For the text-containing cell, return its midpoint in (X, Y) coordinate format. 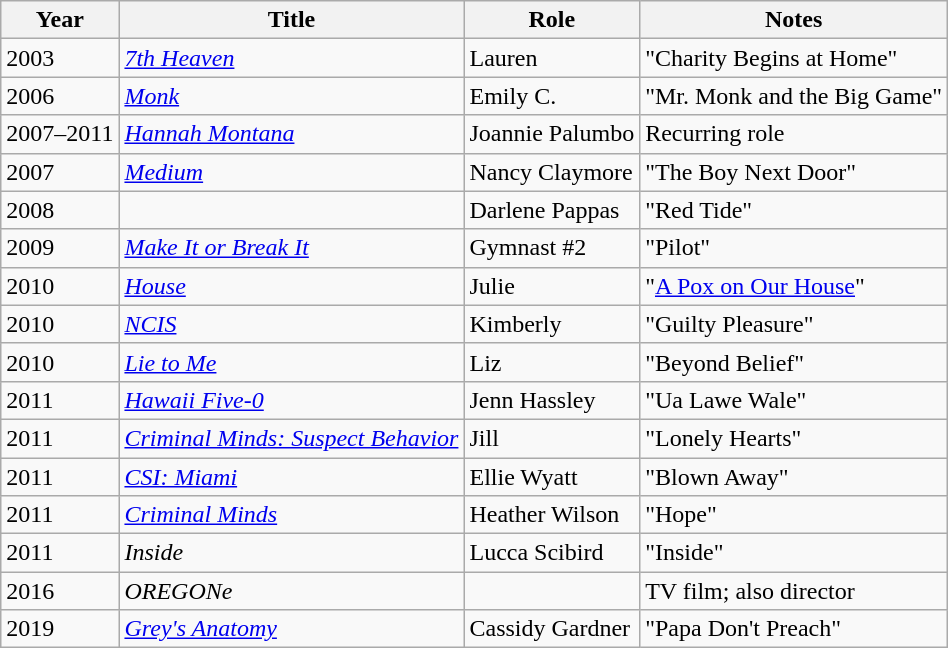
"Hope" (794, 515)
2009 (60, 248)
Liz (552, 362)
"Charity Begins at Home" (794, 58)
Gymnast #2 (552, 248)
Lauren (552, 58)
2016 (60, 591)
Title (292, 20)
"A Pox on Our House" (794, 286)
7th Heaven (292, 58)
Cassidy Gardner (552, 629)
"Red Tide" (794, 210)
Criminal Minds (292, 515)
Nancy Claymore (552, 172)
2019 (60, 629)
"Inside" (794, 553)
OREGONe (292, 591)
Lie to Me (292, 362)
"Lonely Hearts" (794, 438)
NCIS (292, 324)
2008 (60, 210)
"Ua Lawe Wale" (794, 400)
"Blown Away" (794, 477)
Joannie Palumbo (552, 134)
Recurring role (794, 134)
Jill (552, 438)
"Papa Don't Preach" (794, 629)
Julie (552, 286)
Lucca Scibird (552, 553)
CSI: Miami (292, 477)
Inside (292, 553)
Kimberly (552, 324)
Grey's Anatomy (292, 629)
2006 (60, 96)
Heather Wilson (552, 515)
Jenn Hassley (552, 400)
Darlene Pappas (552, 210)
"Mr. Monk and the Big Game" (794, 96)
"The Boy Next Door" (794, 172)
Hawaii Five-0 (292, 400)
"Beyond Belief" (794, 362)
Notes (794, 20)
2003 (60, 58)
Medium (292, 172)
Year (60, 20)
House (292, 286)
Hannah Montana (292, 134)
Ellie Wyatt (552, 477)
TV film; also director (794, 591)
2007–2011 (60, 134)
"Guilty Pleasure" (794, 324)
Criminal Minds: Suspect Behavior (292, 438)
2007 (60, 172)
Role (552, 20)
"Pilot" (794, 248)
Emily C. (552, 96)
Make It or Break It (292, 248)
Monk (292, 96)
